Provide the [X, Y] coordinate of the cell's center where the given text is located.  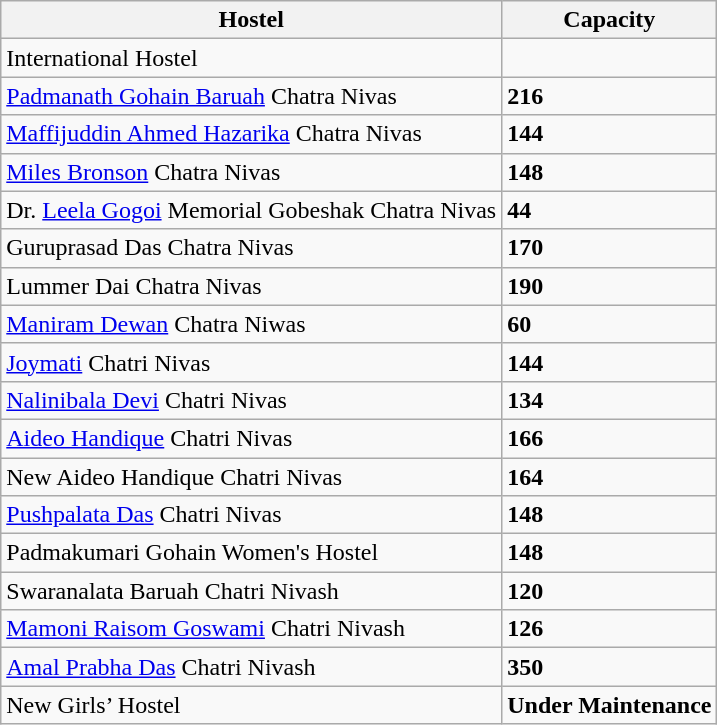
Lummer Dai Chatra Nivas [252, 286]
126 [610, 629]
350 [610, 667]
Padmanath Gohain Baruah Chatra Nivas [252, 96]
164 [610, 477]
166 [610, 438]
Maniram Dewan Chatra Niwas [252, 324]
Capacity [610, 20]
216 [610, 96]
Miles Bronson Chatra Nivas [252, 172]
New Aideo Handique Chatri Nivas [252, 477]
Aideo Handique Chatri Nivas [252, 438]
134 [610, 400]
Joymati Chatri Nivas [252, 362]
Nalinibala Devi Chatri Nivas [252, 400]
Padmakumari Gohain Women's Hostel [252, 553]
Mamoni Raisom Goswami Chatri Nivash [252, 629]
Maffijuddin Ahmed Hazarika Chatra Nivas [252, 134]
Hostel [252, 20]
190 [610, 286]
Swaranalata Baruah Chatri Nivash [252, 591]
New Girls’ Hostel [252, 705]
Amal Prabha Das Chatri Nivash [252, 667]
44 [610, 210]
Dr. Leela Gogoi Memorial Gobeshak Chatra Nivas [252, 210]
International Hostel [252, 58]
Pushpalata Das Chatri Nivas [252, 515]
170 [610, 248]
Guruprasad Das Chatra Nivas [252, 248]
120 [610, 591]
60 [610, 324]
Under Maintenance [610, 705]
